Search for the cell housing the specified text and yield its (x, y) center coordinate. 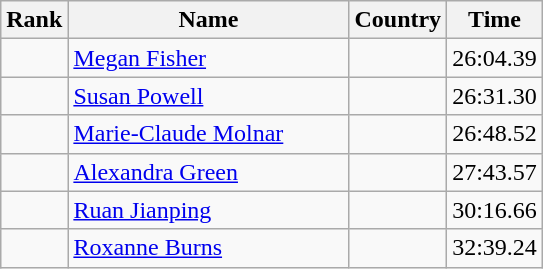
Time (495, 20)
Roxanne Burns (208, 248)
30:16.66 (495, 210)
32:39.24 (495, 248)
26:04.39 (495, 58)
Megan Fisher (208, 58)
26:31.30 (495, 96)
26:48.52 (495, 134)
Rank (34, 20)
Marie-Claude Molnar (208, 134)
27:43.57 (495, 172)
Country (398, 20)
Alexandra Green (208, 172)
Name (208, 20)
Susan Powell (208, 96)
Ruan Jianping (208, 210)
